Extract the (X, Y) coordinate from the center of the cell holding the provided text.  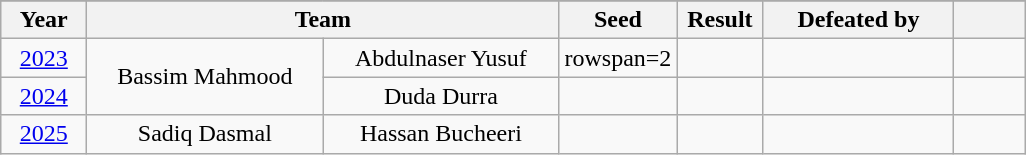
Bassim Mahmood (205, 77)
Seed (618, 20)
Team (323, 20)
Duda Durra (441, 96)
Defeated by (858, 20)
Abdulnaser Yusuf (441, 58)
Year (44, 20)
2024 (44, 96)
Sadiq Dasmal (205, 134)
2025 (44, 134)
2023 (44, 58)
Result (720, 20)
rowspan=2 (618, 58)
Hassan Bucheeri (441, 134)
